Scan for the cell matching the given text and deliver its (X, Y) coordinate at center. 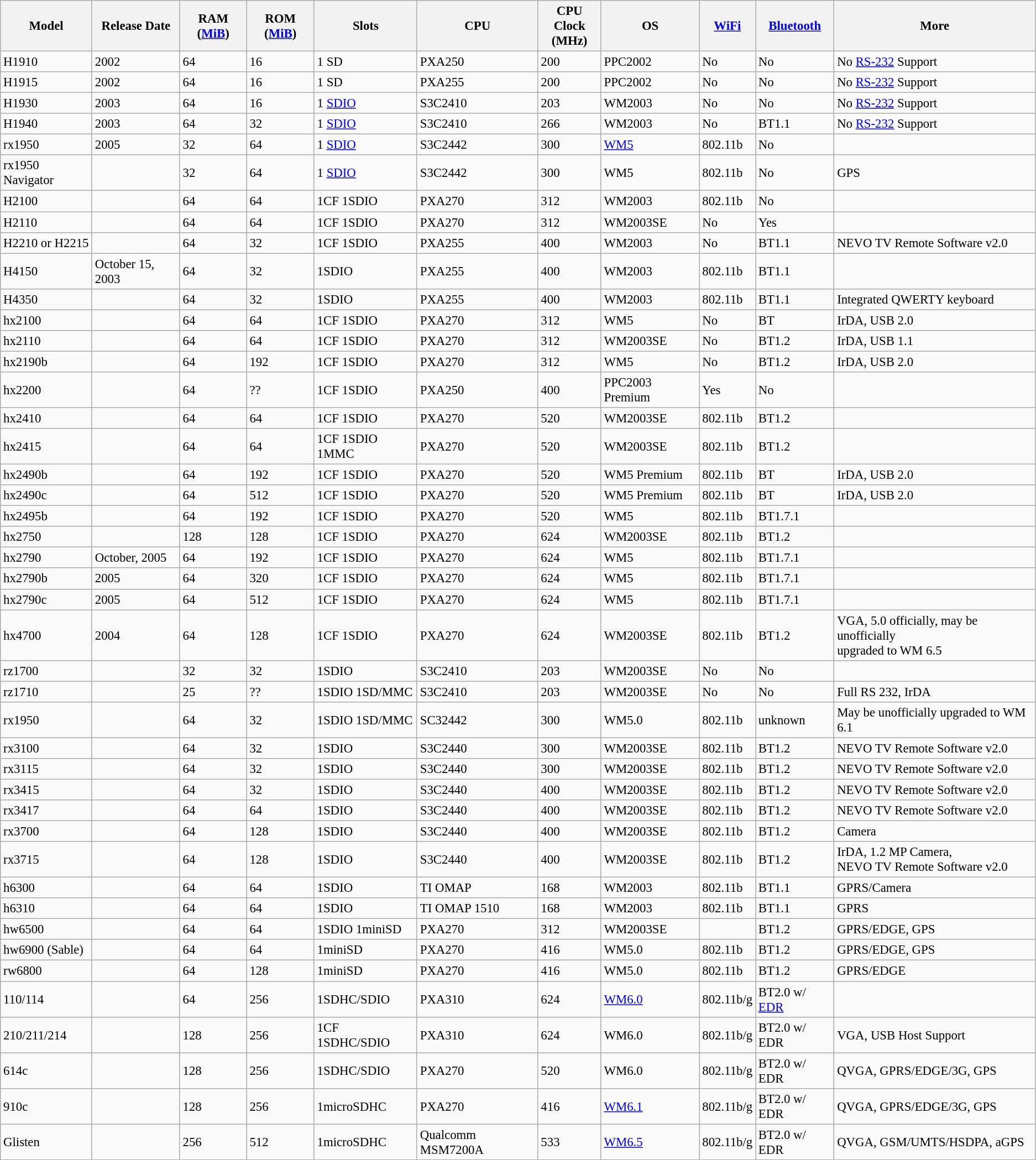
Full RS 232, IrDA (935, 692)
H1930 (46, 103)
IrDA, USB 1.1 (935, 341)
rx1950 Navigator (46, 173)
614c (46, 1070)
WM6.5 (650, 1142)
hw6900 (Sable) (46, 950)
Slots (365, 26)
OS (650, 26)
GPRS (935, 908)
533 (569, 1142)
266 (569, 124)
110/114 (46, 1000)
CPU (478, 26)
Bluetooth (794, 26)
rx3715 (46, 859)
hx2410 (46, 418)
TI OMAP (478, 888)
TI OMAP 1510 (478, 908)
H1910 (46, 62)
2004 (136, 635)
hx4700 (46, 635)
H2210 or H2215 (46, 243)
hx2490c (46, 495)
PPC2003 Premium (650, 390)
25 (213, 692)
hw6500 (46, 929)
1CF 1SDIO 1MMC (365, 447)
1CF 1SDHC/SDIO (365, 1035)
H4350 (46, 299)
RAM (MiB) (213, 26)
rz1710 (46, 692)
rx3415 (46, 790)
H4150 (46, 271)
October 15, 2003 (136, 271)
hx2415 (46, 447)
H1915 (46, 82)
hx2110 (46, 341)
h6300 (46, 888)
1SDIO 1miniSD (365, 929)
hx2190b (46, 362)
VGA, 5.0 officially, may be unofficiallyupgraded to WM 6.5 (935, 635)
VGA, USB Host Support (935, 1035)
IrDA, 1.2 MP Camera,NEVO TV Remote Software v2.0 (935, 859)
CPU Clock(MHz) (569, 26)
October, 2005 (136, 558)
rx3417 (46, 811)
210/211/214 (46, 1035)
910c (46, 1106)
rx3700 (46, 832)
hx2100 (46, 320)
WM6.1 (650, 1106)
Camera (935, 832)
320 (280, 579)
GPS (935, 173)
hx2790c (46, 599)
unknown (794, 720)
GPRS/Camera (935, 888)
More (935, 26)
hx2200 (46, 390)
hx2790 (46, 558)
rx3100 (46, 748)
GPRS/EDGE (935, 971)
ROM (MiB) (280, 26)
rw6800 (46, 971)
rx3115 (46, 769)
H2110 (46, 222)
Release Date (136, 26)
hx2790b (46, 579)
SC32442 (478, 720)
WiFi (728, 26)
May be unofficially upgraded to WM 6.1 (935, 720)
h6310 (46, 908)
H1940 (46, 124)
Model (46, 26)
H2100 (46, 201)
Qualcomm MSM7200A (478, 1142)
Glisten (46, 1142)
rz1700 (46, 671)
Integrated QWERTY keyboard (935, 299)
hx2490b (46, 475)
hx2750 (46, 537)
QVGA, GSM/UMTS/HSDPA, aGPS (935, 1142)
hx2495b (46, 516)
